Search for the cell housing the specified text and yield its [x, y] center coordinate. 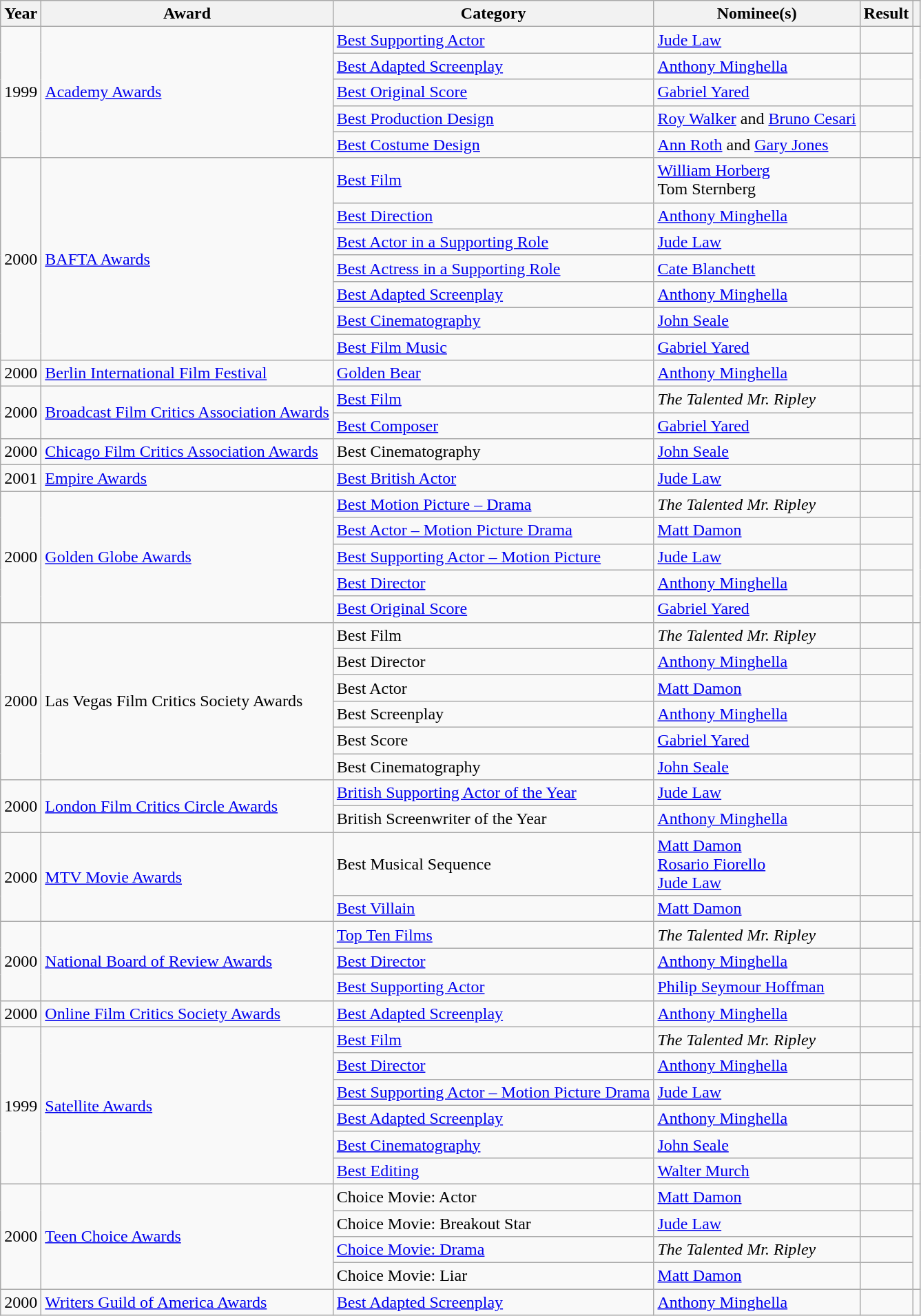
Walter Murch [756, 1171]
Best British Actor [493, 478]
Matt DamonRosario FiorelloJude Law [756, 864]
Year [21, 14]
Academy Awards [187, 92]
Choice Movie: Actor [493, 1197]
Ann Roth and Gary Jones [756, 145]
Best Actor – Motion Picture Drama [493, 531]
MTV Movie Awards [187, 877]
London Film Critics Circle Awards [187, 806]
Writers Guild of America Awards [187, 1302]
Top Ten Films [493, 935]
Best Musical Sequence [493, 864]
Best Composer [493, 426]
Result [886, 14]
Satellite Awards [187, 1105]
Las Vegas Film Critics Society Awards [187, 701]
Choice Movie: Breakout Star [493, 1223]
Golden Bear [493, 373]
Best Editing [493, 1171]
Best Motion Picture – Drama [493, 504]
Best Production Design [493, 119]
William HorbergTom Sternberg [756, 181]
British Screenwriter of the Year [493, 819]
BAFTA Awards [187, 259]
Best Actress in a Supporting Role [493, 268]
Category [493, 14]
Teen Choice Awards [187, 1236]
Cate Blanchett [756, 268]
Best Costume Design [493, 145]
Best Actor [493, 688]
Best Screenplay [493, 714]
Philip Seymour Hoffman [756, 987]
Best Supporting Actor – Motion Picture Drama [493, 1092]
Best Direction [493, 216]
Berlin International Film Festival [187, 373]
Golden Globe Awards [187, 557]
British Supporting Actor of the Year [493, 793]
Chicago Film Critics Association Awards [187, 452]
2001 [21, 478]
Best Villain [493, 909]
Online Film Critics Society Awards [187, 1014]
Best Film Music [493, 347]
National Board of Review Awards [187, 961]
Award [187, 14]
Choice Movie: Drama [493, 1250]
Nominee(s) [756, 14]
Empire Awards [187, 478]
Best Score [493, 740]
Roy Walker and Bruno Cesari [756, 119]
Choice Movie: Liar [493, 1276]
Best Supporting Actor – Motion Picture [493, 557]
Best Actor in a Supporting Role [493, 242]
Broadcast Film Critics Association Awards [187, 413]
